Capture the cell that displays the provided text and extract its (x, y) central coordinate. 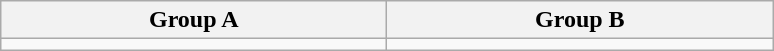
Group A (194, 20)
Group B (580, 20)
